Scan for the cell matching the given text and deliver its [X, Y] coordinate at center. 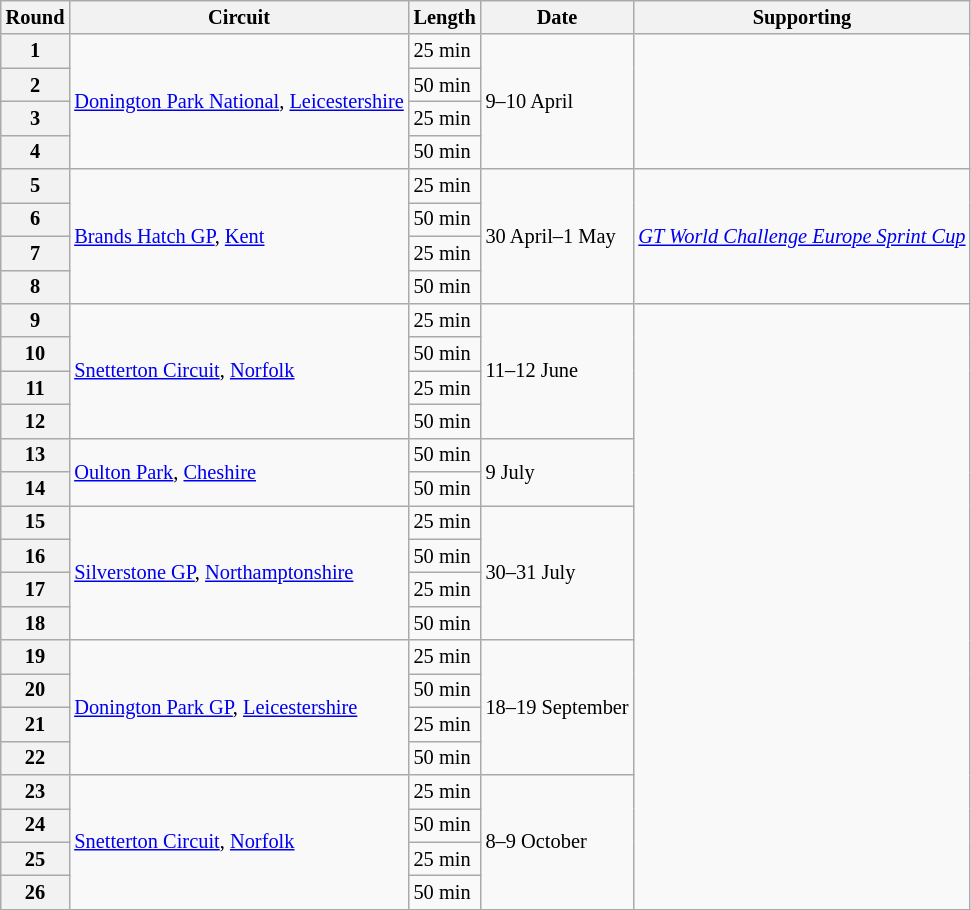
10 [36, 354]
Date [558, 17]
9 [36, 320]
23 [36, 791]
11 [36, 388]
2 [36, 85]
21 [36, 724]
13 [36, 455]
Donington Park GP, Leicestershire [238, 708]
24 [36, 825]
15 [36, 522]
9–10 April [558, 102]
5 [36, 186]
Circuit [238, 17]
Oulton Park, Cheshire [238, 472]
14 [36, 489]
1 [36, 51]
20 [36, 690]
11–12 June [558, 370]
19 [36, 657]
30 April–1 May [558, 236]
Round [36, 17]
6 [36, 219]
18–19 September [558, 708]
30–31 July [558, 572]
8 [36, 287]
12 [36, 421]
22 [36, 758]
16 [36, 556]
Length [445, 17]
Silverstone GP, Northamptonshire [238, 572]
9 July [558, 472]
Donington Park National, Leicestershire [238, 102]
8–9 October [558, 842]
18 [36, 623]
26 [36, 892]
Supporting [802, 17]
7 [36, 253]
4 [36, 152]
3 [36, 118]
25 [36, 859]
Brands Hatch GP, Kent [238, 236]
GT World Challenge Europe Sprint Cup [802, 236]
17 [36, 589]
